Pinpoint the cell where the given text exists, returning its [x, y] midpoint coordinate. 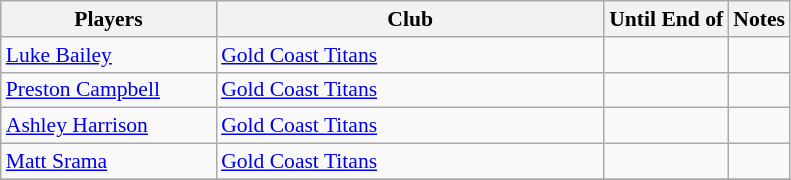
Players [108, 19]
Luke Bailey [108, 55]
Club [410, 19]
Ashley Harrison [108, 126]
Preston Campbell [108, 90]
Notes [759, 19]
Matt Srama [108, 162]
Until End of [666, 19]
